From the cell containing the given text, extract its center point as (x, y) coordinate. 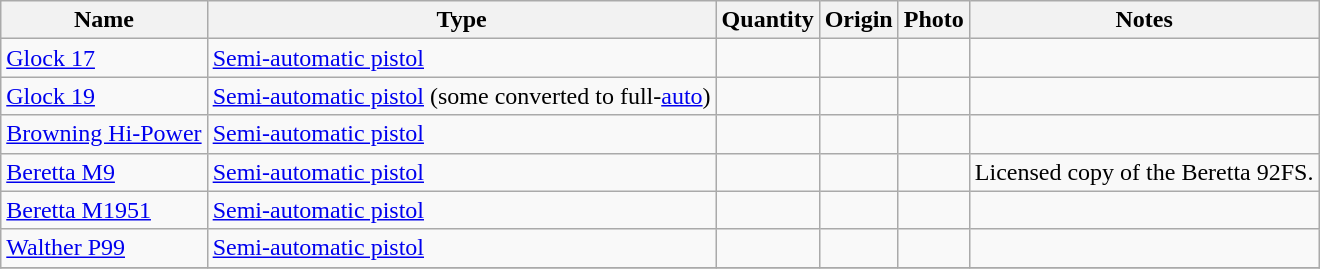
Origin (858, 20)
Browning Hi-Power (104, 134)
Glock 17 (104, 58)
Notes (1144, 20)
Name (104, 20)
Type (462, 20)
Beretta M1951 (104, 210)
Semi-automatic pistol (some converted to full-auto) (462, 96)
Walther P99 (104, 248)
Licensed copy of the Beretta 92FS. (1144, 172)
Beretta M9 (104, 172)
Glock 19 (104, 96)
Photo (934, 20)
Quantity (768, 20)
